Determine the (x, y) coordinate at the center of the cell enclosing the given text.  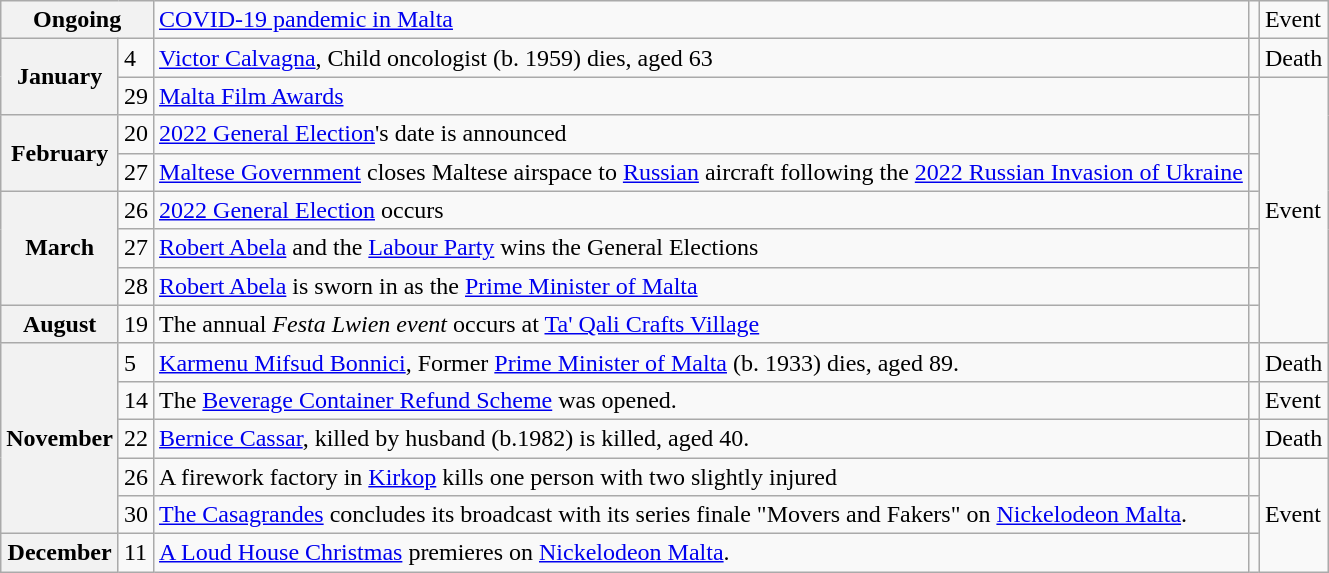
14 (136, 400)
Ongoing (78, 20)
4 (136, 58)
5 (136, 362)
November (60, 438)
2022 General Election occurs (702, 210)
A firework factory in Kirkop kills one person with two slightly injured (702, 477)
March (60, 248)
19 (136, 324)
The Casagrandes concludes its broadcast with its series finale "Movers and Fakers" on Nickelodeon Malta. (702, 515)
Robert Abela is sworn in as the Prime Minister of Malta (702, 286)
COVID-19 pandemic in Malta (702, 20)
February (60, 153)
11 (136, 553)
2022 General Election's date is announced (702, 134)
29 (136, 96)
Victor Calvagna, Child oncologist (b. 1959) dies, aged 63 (702, 58)
Karmenu Mifsud Bonnici, Former Prime Minister of Malta (b. 1933) dies, aged 89. (702, 362)
20 (136, 134)
30 (136, 515)
December (60, 553)
28 (136, 286)
Robert Abela and the Labour Party wins the General Elections (702, 248)
August (60, 324)
Maltese Government closes Maltese airspace to Russian aircraft following the 2022 Russian Invasion of Ukraine (702, 172)
The Beverage Container Refund Scheme was opened. (702, 400)
January (60, 77)
Bernice Cassar, killed by husband (b.1982) is killed, aged 40. (702, 438)
A Loud House Christmas premieres on Nickelodeon Malta. (702, 553)
22 (136, 438)
The annual Festa Lwien event occurs at Ta' Qali Crafts Village (702, 324)
Malta Film Awards (702, 96)
